From the cell containing the given text, extract its center point as (X, Y) coordinate. 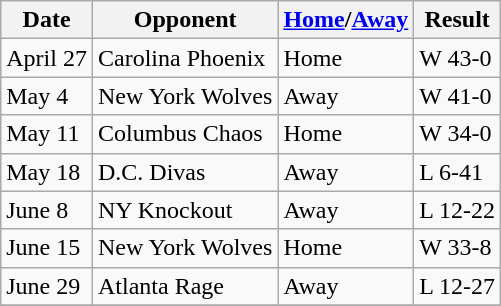
Opponent (184, 20)
Result (458, 20)
June 8 (47, 210)
May 4 (47, 96)
W 34-0 (458, 134)
Home/Away (346, 20)
June 15 (47, 248)
June 29 (47, 286)
May 11 (47, 134)
W 33-8 (458, 248)
April 27 (47, 58)
L 12-27 (458, 286)
W 43-0 (458, 58)
Carolina Phoenix (184, 58)
Date (47, 20)
Columbus Chaos (184, 134)
L 6-41 (458, 172)
Atlanta Rage (184, 286)
L 12-22 (458, 210)
May 18 (47, 172)
D.C. Divas (184, 172)
W 41-0 (458, 96)
NY Knockout (184, 210)
